Provide the [X, Y] coordinate of the cell's center where the given text is located.  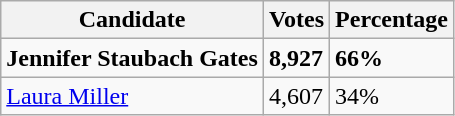
Jennifer Staubach Gates [132, 58]
Percentage [392, 20]
Votes [296, 20]
34% [392, 96]
Laura Miller [132, 96]
4,607 [296, 96]
8,927 [296, 58]
66% [392, 58]
Candidate [132, 20]
